Detect which cell encompasses the target text, then output its (x, y) center coordinate. 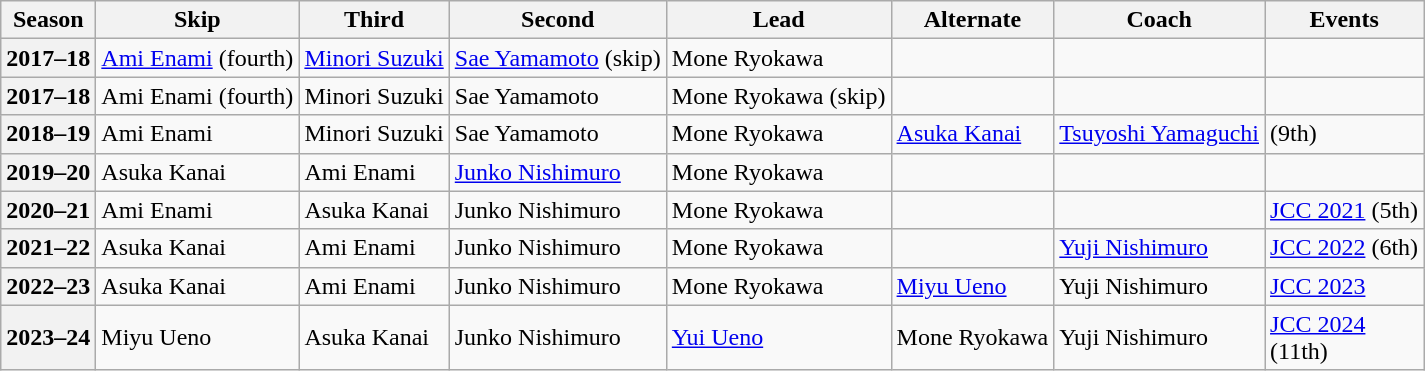
Yui Ueno (778, 338)
Sae Yamamoto (skip) (558, 58)
Second (558, 20)
Lead (778, 20)
Tsuyoshi Yamaguchi (1160, 134)
2023–24 (48, 338)
JCC 2022 (6th) (1344, 248)
JCC 2023 (1344, 286)
Events (1344, 20)
2019–20 (48, 172)
Mone Ryokawa (skip) (778, 96)
2022–23 (48, 286)
JCC 2021 (5th) (1344, 210)
2018–19 (48, 134)
JCC 2024 (11th) (1344, 338)
Alternate (972, 20)
2020–21 (48, 210)
(9th) (1344, 134)
Skip (198, 20)
2021–22 (48, 248)
Season (48, 20)
Coach (1160, 20)
Third (374, 20)
